Detect which cell encompasses the target text, then output its (X, Y) center coordinate. 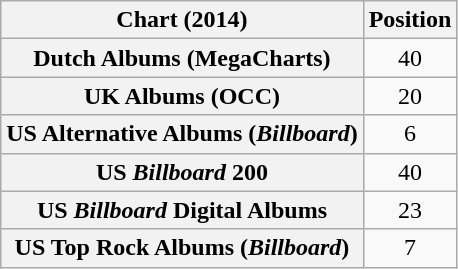
20 (410, 96)
Chart (2014) (182, 20)
UK Albums (OCC) (182, 96)
6 (410, 134)
23 (410, 210)
US Top Rock Albums (Billboard) (182, 248)
US Billboard Digital Albums (182, 210)
US Billboard 200 (182, 172)
Position (410, 20)
7 (410, 248)
Dutch Albums (MegaCharts) (182, 58)
US Alternative Albums (Billboard) (182, 134)
